Extract the [x, y] coordinate from the center of the cell holding the provided text.  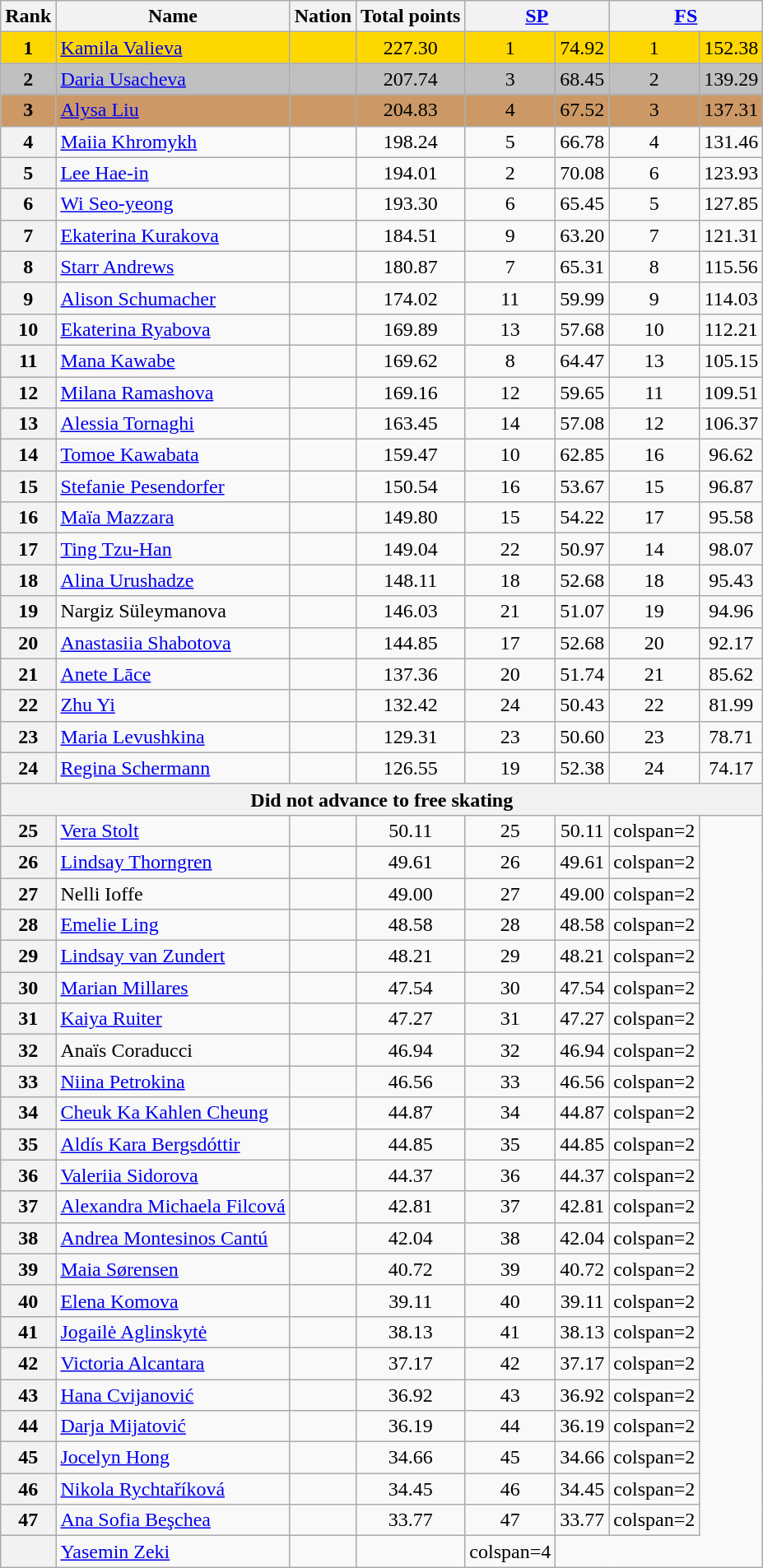
137.36 [411, 674]
194.01 [411, 173]
174.02 [411, 298]
50.97 [583, 549]
Ekaterina Kurakova [173, 235]
96.87 [731, 486]
115.56 [731, 267]
121.31 [731, 235]
169.89 [411, 329]
Alina Urushadze [173, 580]
227.30 [411, 48]
Ana Sofia Beşchea [173, 1520]
Mana Kawabe [173, 361]
85.62 [731, 674]
57.08 [583, 424]
65.45 [583, 204]
Lee Hae-in [173, 173]
198.24 [411, 142]
68.45 [583, 79]
63.20 [583, 235]
Valeriia Sidorova [173, 1175]
126.55 [411, 768]
Daria Usacheva [173, 79]
70.08 [583, 173]
148.11 [411, 580]
Ekaterina Ryabova [173, 329]
50.43 [583, 705]
96.62 [731, 455]
105.15 [731, 361]
94.96 [731, 612]
Anaïs Coraducci [173, 1050]
colspan=4 [510, 1552]
Maia Sørensen [173, 1269]
149.04 [411, 549]
Total points [411, 16]
159.47 [411, 455]
51.07 [583, 612]
123.93 [731, 173]
Nelli Ioffe [173, 893]
169.16 [411, 393]
Nation [323, 16]
180.87 [411, 267]
Kaiya Ruiter [173, 1019]
Alessia Tornaghi [173, 424]
Ting Tzu-Han [173, 549]
78.71 [731, 737]
150.54 [411, 486]
Rank [28, 16]
Stefanie Pesendorfer [173, 486]
SP [537, 16]
Jogailė Aglinskytė [173, 1332]
98.07 [731, 549]
131.46 [731, 142]
52.38 [583, 768]
Maiia Khromykh [173, 142]
66.78 [583, 142]
129.31 [411, 737]
Alysa Liu [173, 110]
149.80 [411, 518]
Name [173, 16]
204.83 [411, 110]
Jocelyn Hong [173, 1458]
132.42 [411, 705]
Marian Millares [173, 988]
Regina Schermann [173, 768]
146.03 [411, 612]
Niina Petrokina [173, 1082]
62.85 [583, 455]
Anete Lāce [173, 674]
163.45 [411, 424]
81.99 [731, 705]
57.68 [583, 329]
74.92 [583, 48]
139.29 [731, 79]
Alison Schumacher [173, 298]
Milana Ramashova [173, 393]
59.65 [583, 393]
Zhu Yi [173, 705]
207.74 [411, 79]
Starr Andrews [173, 267]
95.43 [731, 580]
152.38 [731, 48]
Yasemin Zeki [173, 1552]
Alexandra Michaela Filcová [173, 1207]
54.22 [583, 518]
Lindsay van Zundert [173, 956]
95.58 [731, 518]
Cheuk Ka Kahlen Cheung [173, 1113]
Did not advance to free skating [382, 799]
Nikola Rychtaříková [173, 1489]
Victoria Alcantara [173, 1363]
Anastasiia Shabotova [173, 643]
Tomoe Kawabata [173, 455]
51.74 [583, 674]
Kamila Valieva [173, 48]
Maïa Mazzara [173, 518]
184.51 [411, 235]
144.85 [411, 643]
114.03 [731, 298]
127.85 [731, 204]
112.21 [731, 329]
Darja Mijatović [173, 1426]
137.31 [731, 110]
67.52 [583, 110]
Lindsay Thorngren [173, 862]
50.60 [583, 737]
Emelie Ling [173, 925]
193.30 [411, 204]
59.99 [583, 298]
Maria Levushkina [173, 737]
Andrea Montesinos Cantú [173, 1238]
74.17 [731, 768]
Hana Cvijanović [173, 1395]
FS [686, 16]
53.67 [583, 486]
64.47 [583, 361]
106.37 [731, 424]
92.17 [731, 643]
Wi Seo-yeong [173, 204]
Vera Stolt [173, 831]
169.62 [411, 361]
109.51 [731, 393]
Elena Komova [173, 1300]
Nargiz Süleymanova [173, 612]
Aldís Kara Bergsdóttir [173, 1144]
65.31 [583, 267]
